Search for the cell housing the specified text and yield its [x, y] center coordinate. 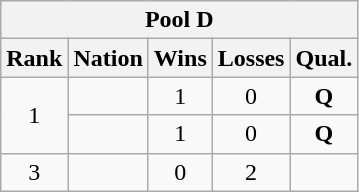
3 [34, 172]
2 [251, 172]
Pool D [180, 20]
Losses [251, 58]
Rank [34, 58]
Qual. [324, 58]
Wins [180, 58]
Nation [108, 58]
